Search for the cell housing the specified text and yield its (x, y) center coordinate. 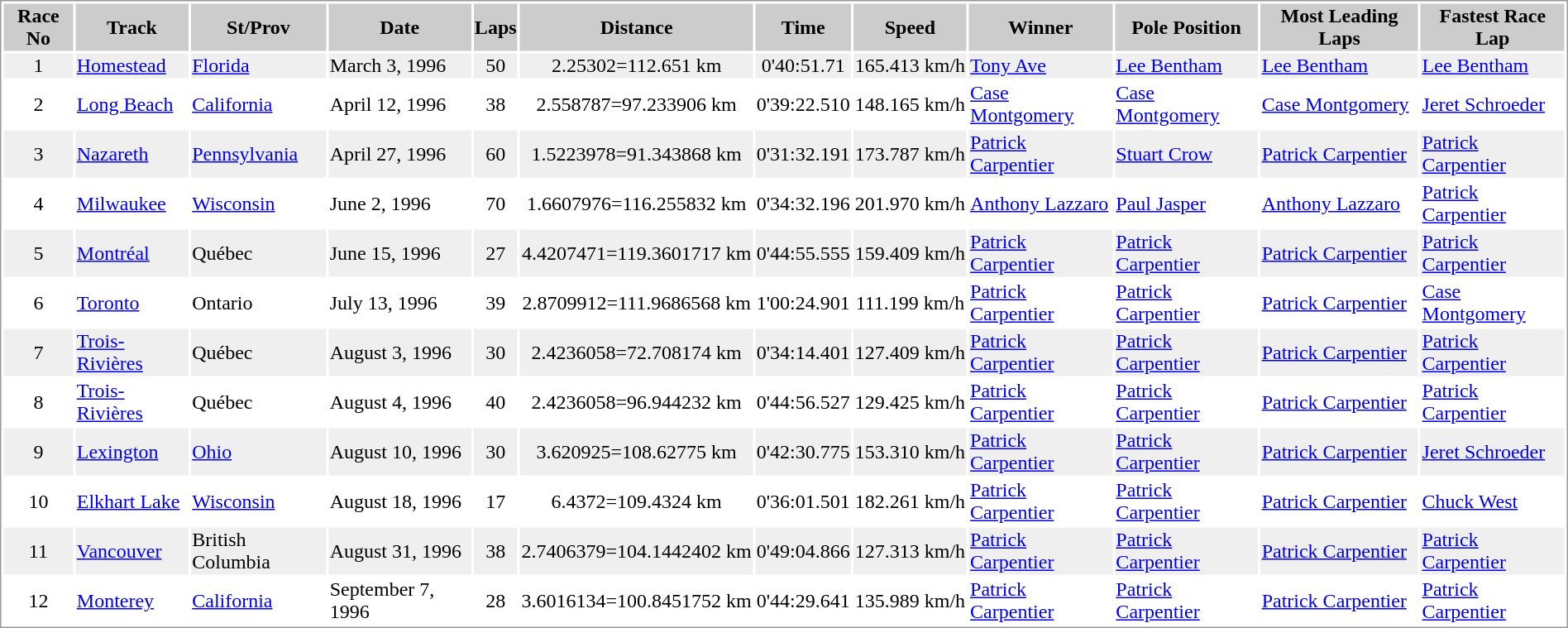
0'42:30.775 (803, 452)
27 (495, 253)
0'44:29.641 (803, 601)
Track (131, 26)
6 (38, 303)
17 (495, 501)
0'34:32.196 (803, 204)
2 (38, 104)
0'31:32.191 (803, 154)
11 (38, 551)
Fastest Race Lap (1492, 26)
0'39:22.510 (803, 104)
British Columbia (258, 551)
9 (38, 452)
0'34:14.401 (803, 352)
0'40:51.71 (803, 65)
Florida (258, 65)
Ohio (258, 452)
Date (399, 26)
3.620925=108.62775 km (637, 452)
August 4, 1996 (399, 402)
50 (495, 65)
2.558787=97.233906 km (637, 104)
4.4207471=119.3601717 km (637, 253)
0'44:55.555 (803, 253)
August 10, 1996 (399, 452)
Monterey (131, 601)
Montréal (131, 253)
159.409 km/h (910, 253)
Speed (910, 26)
Homestead (131, 65)
5 (38, 253)
1.5223978=91.343868 km (637, 154)
1'00:24.901 (803, 303)
Pennsylvania (258, 154)
153.310 km/h (910, 452)
8 (38, 402)
0'49:04.866 (803, 551)
6.4372=109.4324 km (637, 501)
July 13, 1996 (399, 303)
August 31, 1996 (399, 551)
Elkhart Lake (131, 501)
7 (38, 352)
3 (38, 154)
Nazareth (131, 154)
Most Leading Laps (1340, 26)
Toronto (131, 303)
173.787 km/h (910, 154)
10 (38, 501)
1.6607976=116.255832 km (637, 204)
4 (38, 204)
2.4236058=72.708174 km (637, 352)
April 12, 1996 (399, 104)
12 (38, 601)
0'44:56.527 (803, 402)
June 2, 1996 (399, 204)
148.165 km/h (910, 104)
Chuck West (1492, 501)
June 15, 1996 (399, 253)
April 27, 1996 (399, 154)
39 (495, 303)
Paul Jasper (1186, 204)
August 18, 1996 (399, 501)
0'36:01.501 (803, 501)
127.313 km/h (910, 551)
August 3, 1996 (399, 352)
129.425 km/h (910, 402)
201.970 km/h (910, 204)
Winner (1040, 26)
Pole Position (1186, 26)
Lexington (131, 452)
September 7, 1996 (399, 601)
Race No (38, 26)
111.199 km/h (910, 303)
Milwaukee (131, 204)
St/Prov (258, 26)
Distance (637, 26)
March 3, 1996 (399, 65)
70 (495, 204)
Stuart Crow (1186, 154)
135.989 km/h (910, 601)
40 (495, 402)
Laps (495, 26)
3.6016134=100.8451752 km (637, 601)
Long Beach (131, 104)
165.413 km/h (910, 65)
2.8709912=111.9686568 km (637, 303)
2.4236058=96.944232 km (637, 402)
127.409 km/h (910, 352)
1 (38, 65)
Ontario (258, 303)
2.25302=112.651 km (637, 65)
60 (495, 154)
2.7406379=104.1442402 km (637, 551)
Time (803, 26)
28 (495, 601)
182.261 km/h (910, 501)
Vancouver (131, 551)
Tony Ave (1040, 65)
